Pinpoint the cell where the given text exists, returning its (x, y) midpoint coordinate. 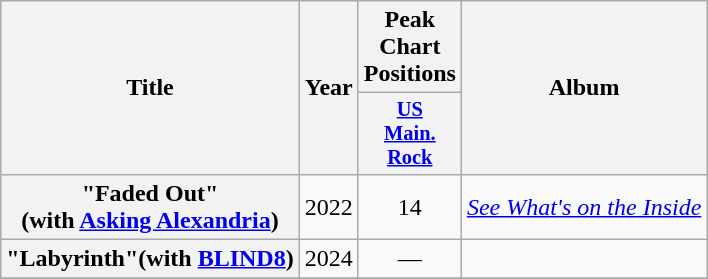
2022 (328, 206)
— (410, 259)
USMain.Rock (410, 134)
Album (584, 88)
Title (150, 88)
"Labyrinth"(with BLIND8) (150, 259)
14 (410, 206)
Peak Chart Positions (410, 47)
Year (328, 88)
2024 (328, 259)
"Faded Out"(with Asking Alexandria) (150, 206)
See What's on the Inside (584, 206)
